Return [X, Y] of the center of cell containing provided text 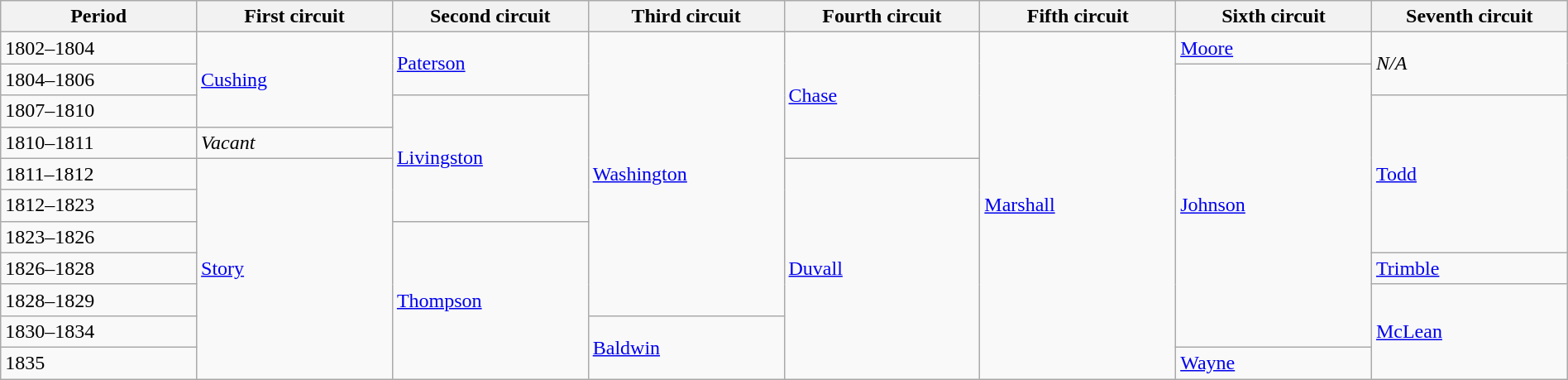
Cushing [294, 79]
Chase [882, 95]
Fourth circuit [882, 17]
1807–1810 [99, 111]
1804–1806 [99, 79]
First circuit [294, 17]
Baldwin [686, 347]
Seventh circuit [1469, 17]
1812–1823 [99, 205]
Second circuit [490, 17]
1835 [99, 363]
Moore [1274, 48]
Period [99, 17]
N/A [1469, 64]
1826–1828 [99, 268]
Todd [1469, 174]
1828–1829 [99, 300]
Livingston [490, 158]
Marshall [1078, 205]
Sixth circuit [1274, 17]
1802–1804 [99, 48]
1830–1834 [99, 331]
1810–1811 [99, 142]
1811–1812 [99, 174]
Story [294, 268]
Trimble [1469, 268]
Third circuit [686, 17]
Washington [686, 174]
McLean [1469, 331]
Duvall [882, 268]
Vacant [294, 142]
Paterson [490, 64]
1823–1826 [99, 237]
Johnson [1274, 205]
Thompson [490, 300]
Fifth circuit [1078, 17]
Wayne [1274, 363]
